From the cell containing the given text, extract its center point as (x, y) coordinate. 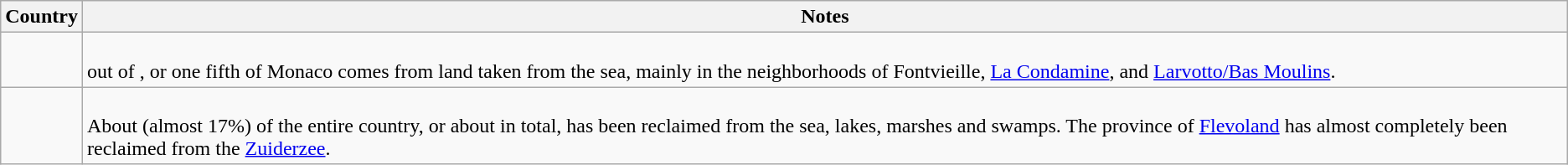
Country (42, 17)
Notes (824, 17)
